Identify which cell holds the provided text, then report its [X, Y] central coordinate. 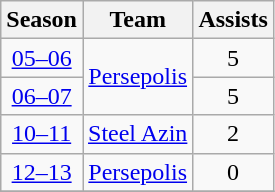
Team [137, 20]
05–06 [42, 58]
Steel Azin [137, 134]
Assists [233, 20]
12–13 [42, 172]
06–07 [42, 96]
10–11 [42, 134]
Season [42, 20]
2 [233, 134]
0 [233, 172]
